Determine the (X, Y) coordinate at the center of the cell enclosing the given text.  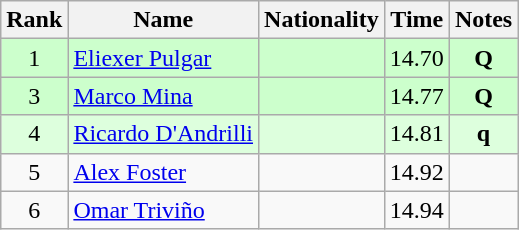
Omar Triviño (164, 210)
Alex Foster (164, 172)
Marco Mina (164, 96)
Ricardo D'Andrilli (164, 134)
Notes (483, 20)
Name (164, 20)
6 (34, 210)
Nationality (322, 20)
Time (416, 20)
14.92 (416, 172)
14.77 (416, 96)
1 (34, 58)
Rank (34, 20)
3 (34, 96)
4 (34, 134)
14.81 (416, 134)
q (483, 134)
Eliexer Pulgar (164, 58)
14.94 (416, 210)
5 (34, 172)
14.70 (416, 58)
